Return (x, y) of the center of cell containing provided text 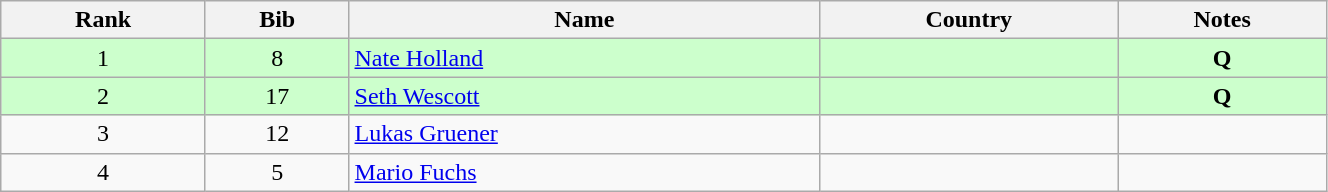
8 (277, 58)
2 (104, 96)
Rank (104, 20)
Name (584, 20)
Bib (277, 20)
1 (104, 58)
Country (969, 20)
Nate Holland (584, 58)
5 (277, 172)
12 (277, 134)
Seth Wescott (584, 96)
17 (277, 96)
Lukas Gruener (584, 134)
Notes (1222, 20)
Mario Fuchs (584, 172)
4 (104, 172)
3 (104, 134)
